Find where the given text appears and provide that cell's center as (X, Y) coordinate. 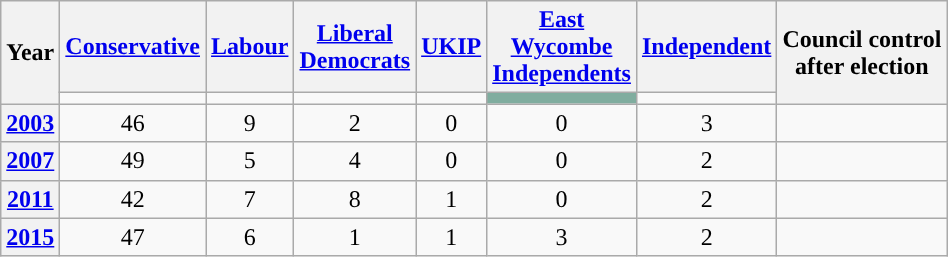
42 (133, 199)
46 (133, 123)
9 (250, 123)
Conservative (133, 47)
6 (250, 237)
2015 (30, 237)
8 (355, 199)
2011 (30, 199)
Labour (250, 47)
2003 (30, 123)
49 (133, 161)
5 (250, 161)
7 (250, 199)
2007 (30, 161)
4 (355, 161)
UKIP (452, 47)
East Wycombe Independents (562, 47)
Year (30, 52)
Council controlafter election (862, 52)
Liberal Democrats (355, 47)
47 (133, 237)
Independent (706, 47)
